Capture the cell that displays the provided text and extract its (X, Y) central coordinate. 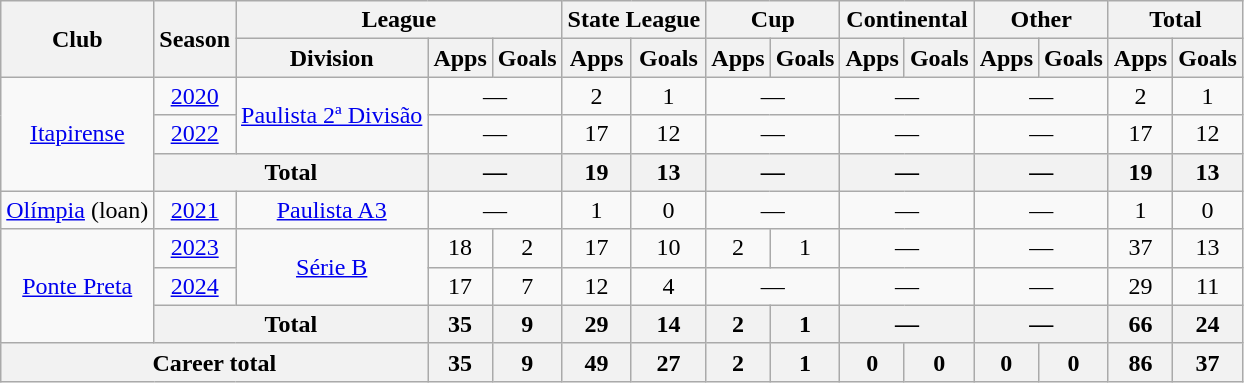
86 (1140, 362)
14 (668, 324)
7 (527, 286)
Career total (214, 362)
Other (1041, 20)
2022 (195, 134)
24 (1208, 324)
27 (668, 362)
Série B (332, 267)
Ponte Preta (78, 286)
Paulista 2ª Divisão (332, 115)
Club (78, 39)
2021 (195, 210)
2023 (195, 248)
4 (668, 286)
Season (195, 39)
Paulista A3 (332, 210)
Division (332, 58)
18 (460, 248)
2024 (195, 286)
Itapirense (78, 134)
49 (596, 362)
66 (1140, 324)
League (400, 20)
Continental (907, 20)
Cup (773, 20)
2020 (195, 96)
10 (668, 248)
State League (634, 20)
Olímpia (loan) (78, 210)
11 (1208, 286)
